Provide the [X, Y] coordinate of the cell's center where the given text is located.  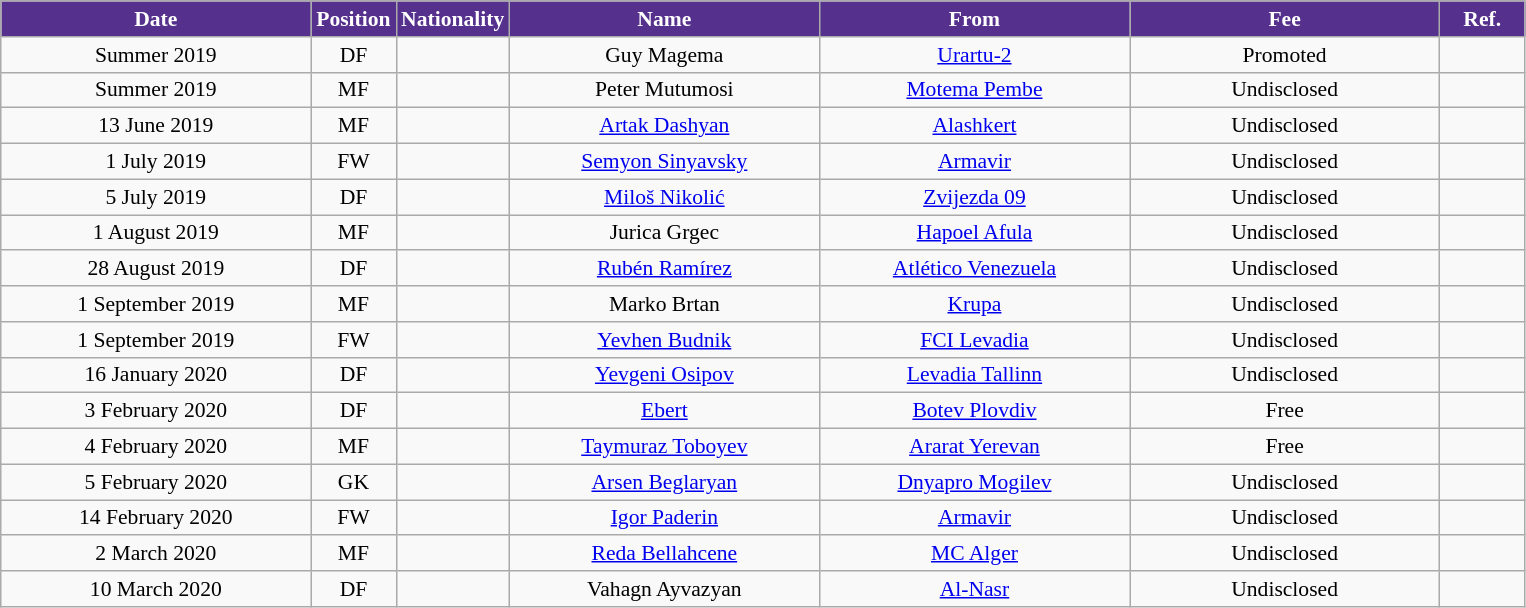
Semyon Sinyavsky [664, 162]
Motema Pembe [974, 90]
Ref. [1482, 19]
Name [664, 19]
2 March 2020 [156, 554]
14 February 2020 [156, 518]
5 July 2019 [156, 197]
1 July 2019 [156, 162]
Marko Brtan [664, 304]
3 February 2020 [156, 411]
Igor Paderin [664, 518]
Date [156, 19]
4 February 2020 [156, 447]
Rubén Ramírez [664, 269]
Artak Dashyan [664, 126]
Botev Plovdiv [974, 411]
Krupa [974, 304]
Ebert [664, 411]
Taymuraz Toboyev [664, 447]
16 January 2020 [156, 375]
Ararat Yerevan [974, 447]
Vahagn Ayvazyan [664, 589]
Position [354, 19]
Miloš Nikolić [664, 197]
Peter Mutumosi [664, 90]
FCI Levadia [974, 340]
GK [354, 482]
28 August 2019 [156, 269]
Hapoel Afula [974, 233]
Nationality [452, 19]
Zvijezda 09 [974, 197]
Jurica Grgec [664, 233]
Promoted [1285, 55]
MC Alger [974, 554]
Al-Nasr [974, 589]
5 February 2020 [156, 482]
Dnyapro Mogilev [974, 482]
From [974, 19]
Arsen Beglaryan [664, 482]
10 March 2020 [156, 589]
Fee [1285, 19]
Atlético Venezuela [974, 269]
Reda Bellahcene [664, 554]
Levadia Tallinn [974, 375]
13 June 2019 [156, 126]
Yevgeni Osipov [664, 375]
Yevhen Budnik [664, 340]
Guy Magema [664, 55]
Alashkert [974, 126]
Urartu-2 [974, 55]
1 August 2019 [156, 233]
